Provide the [x, y] coordinate of the cell's center where the given text is located.  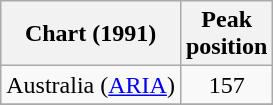
Australia (ARIA) [91, 85]
Chart (1991) [91, 34]
Peakposition [226, 34]
157 [226, 85]
